Find where the given text appears and provide that cell's center as [x, y] coordinate. 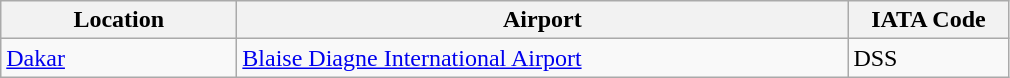
DSS [928, 58]
Location [119, 20]
Dakar [119, 58]
IATA Code [928, 20]
Airport [542, 20]
Blaise Diagne International Airport [542, 58]
